Locate the cell with the specified text and output its (x, y) center coordinate. 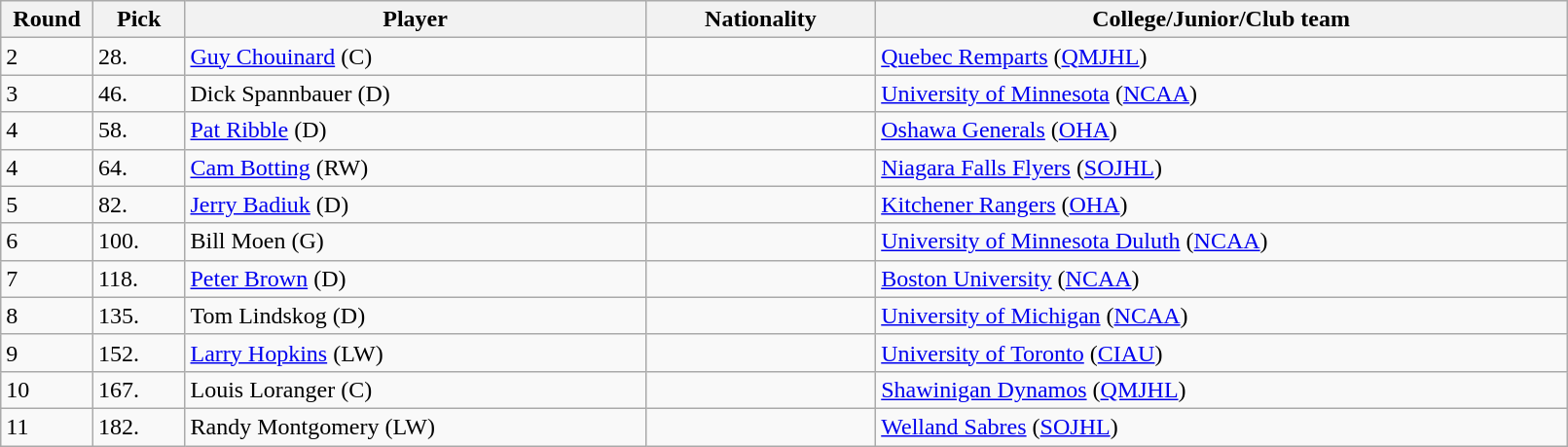
64. (138, 168)
Louis Loranger (C) (415, 390)
Kitchener Rangers (OHA) (1222, 205)
Nationality (761, 19)
Boston University (NCAA) (1222, 279)
Bill Moen (G) (415, 242)
6 (47, 242)
Larry Hopkins (LW) (415, 353)
University of Minnesota (NCAA) (1222, 93)
Randy Montgomery (LW) (415, 427)
Welland Sabres (SOJHL) (1222, 427)
Jerry Badiuk (D) (415, 205)
Dick Spannbauer (D) (415, 93)
182. (138, 427)
University of Toronto (CIAU) (1222, 353)
Player (415, 19)
152. (138, 353)
46. (138, 93)
100. (138, 242)
Pick (138, 19)
Shawinigan Dynamos (QMJHL) (1222, 390)
Tom Lindskog (D) (415, 316)
College/Junior/Club team (1222, 19)
University of Minnesota Duluth (NCAA) (1222, 242)
11 (47, 427)
82. (138, 205)
28. (138, 56)
58. (138, 130)
Pat Ribble (D) (415, 130)
5 (47, 205)
8 (47, 316)
Quebec Remparts (QMJHL) (1222, 56)
Niagara Falls Flyers (SOJHL) (1222, 168)
Guy Chouinard (C) (415, 56)
9 (47, 353)
10 (47, 390)
Round (47, 19)
Cam Botting (RW) (415, 168)
7 (47, 279)
3 (47, 93)
University of Michigan (NCAA) (1222, 316)
2 (47, 56)
118. (138, 279)
Peter Brown (D) (415, 279)
Oshawa Generals (OHA) (1222, 130)
167. (138, 390)
135. (138, 316)
